Determine the [X, Y] coordinate at the center of the cell enclosing the given text.  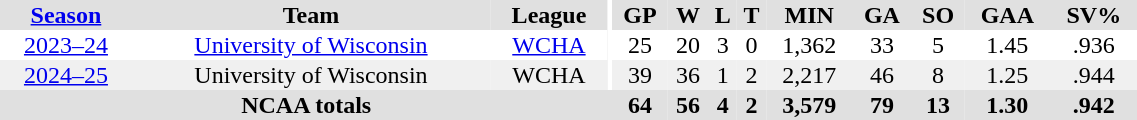
20 [688, 45]
4 [722, 105]
MIN [809, 15]
Team [311, 15]
NCAA totals [306, 105]
2024–25 [66, 75]
0 [752, 45]
L [722, 15]
League [549, 15]
64 [640, 105]
3,579 [809, 105]
33 [882, 45]
2,217 [809, 75]
1 [722, 75]
79 [882, 105]
3 [722, 45]
39 [640, 75]
W [688, 15]
2023–24 [66, 45]
8 [938, 75]
25 [640, 45]
56 [688, 105]
T [752, 15]
46 [882, 75]
5 [938, 45]
Season [66, 15]
GA [882, 15]
SO [938, 15]
1,362 [809, 45]
36 [688, 75]
13 [938, 105]
GAA [1008, 15]
1.25 [1008, 75]
GP [640, 15]
1.30 [1008, 105]
1.45 [1008, 45]
